From the cell containing the given text, extract its center point as [X, Y] coordinate. 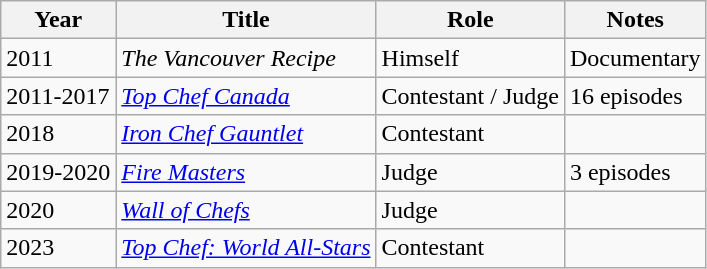
Iron Chef Gauntlet [246, 134]
Wall of Chefs [246, 210]
3 episodes [635, 172]
Fire Masters [246, 172]
16 episodes [635, 96]
2018 [58, 134]
Year [58, 20]
Top Chef: World All-Stars [246, 248]
Notes [635, 20]
2023 [58, 248]
Contestant / Judge [470, 96]
Himself [470, 58]
2020 [58, 210]
2019-2020 [58, 172]
Title [246, 20]
2011-2017 [58, 96]
Documentary [635, 58]
Top Chef Canada [246, 96]
The Vancouver Recipe [246, 58]
Role [470, 20]
2011 [58, 58]
